Return [X, Y] of the center of cell containing provided text 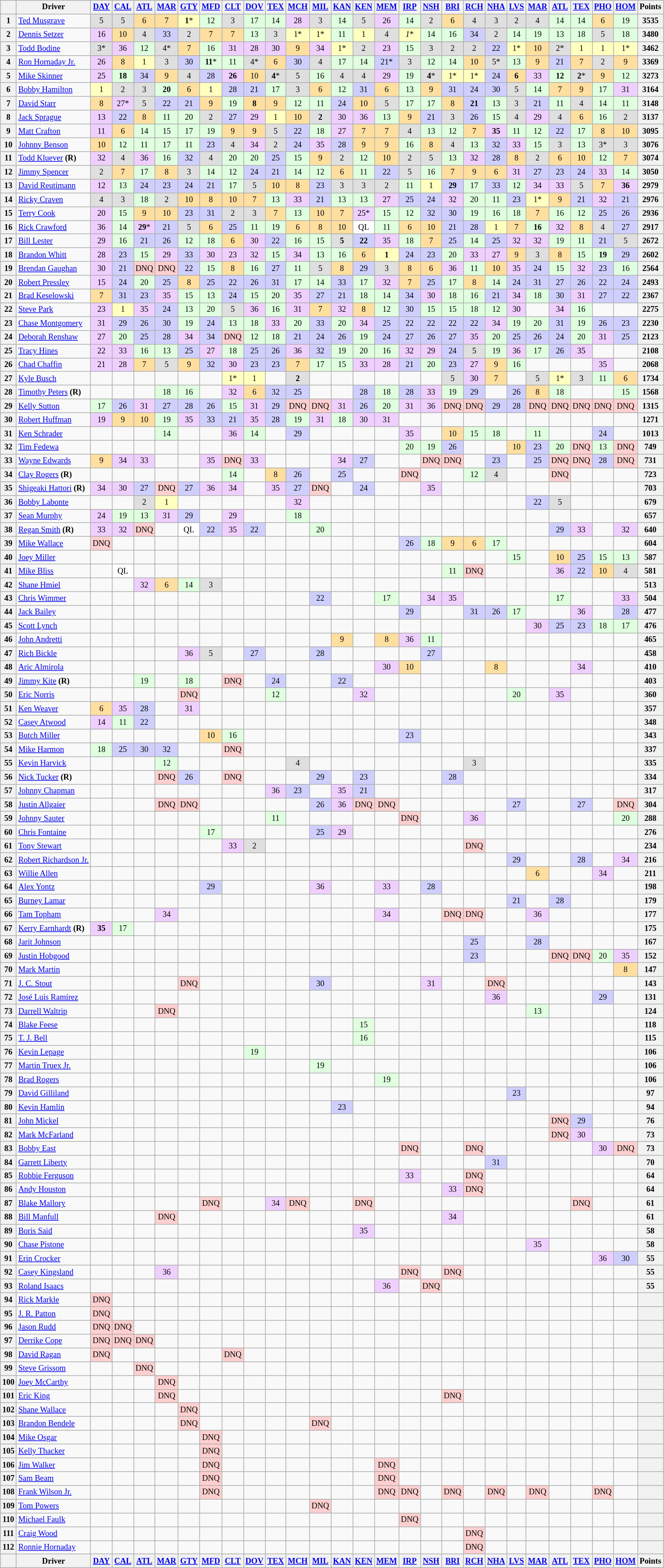
96 [9, 1328]
Frank Wilson Jr. [54, 1493]
Jimmy Kite (R) [54, 681]
288 [650, 818]
John Andretti [54, 640]
731 [650, 461]
Blake Mallory [54, 1203]
Mark Martin [54, 970]
99 [9, 1369]
93 [9, 1286]
Shigeaki Hattori (R) [54, 488]
Jimmy Spencer [54, 172]
Mike Osgar [54, 1437]
65 [9, 901]
45 [9, 626]
Steve Grissom [54, 1369]
100 [9, 1382]
Eric King [54, 1396]
Martin Truex Jr. [54, 1066]
Matt Crafton [54, 131]
Chase Pistone [54, 1244]
Sean Murphy [54, 516]
Terry Cook [54, 213]
74 [9, 1025]
Joey McCarthy [54, 1382]
3480 [650, 35]
Chris Wimmer [54, 599]
Kevin Hamlin [54, 1108]
3462 [650, 48]
David Ragan [54, 1355]
477 [650, 612]
2564 [650, 268]
57 [9, 791]
José Luis Ramírez [54, 997]
Robert Pressley [54, 282]
79 [9, 1094]
3050 [650, 172]
360 [650, 695]
101 [9, 1396]
67 [9, 929]
Clay Rogers (R) [54, 474]
109 [9, 1506]
167 [650, 943]
Mark McFarland [54, 1135]
47 [9, 653]
124 [650, 1011]
1271 [650, 420]
403 [650, 681]
77 [9, 1066]
52 [9, 723]
357 [650, 709]
334 [650, 777]
Wayne Edwards [54, 461]
Erin Crocker [54, 1258]
Chris Fontaine [54, 832]
216 [650, 859]
86 [9, 1190]
25* [364, 213]
2493 [650, 282]
115 [650, 1038]
Ron Hornaday Jr. [54, 62]
679 [650, 502]
Rick Markle [54, 1300]
89 [9, 1231]
Sam Beam [54, 1479]
343 [650, 736]
Brandon Whitt [54, 255]
2672 [650, 241]
Boris Said [54, 1231]
111 [9, 1534]
Brendan Gaughan [54, 268]
234 [650, 846]
44 [9, 612]
175 [650, 929]
Rich Bickle [54, 653]
657 [650, 516]
Alex Yontz [54, 887]
152 [650, 956]
317 [650, 791]
98 [9, 1355]
1315 [650, 406]
304 [650, 805]
Kelly Sutton [54, 406]
Bobby Labonte [54, 502]
27* [123, 103]
Deborah Renshaw [54, 338]
102 [9, 1410]
46 [9, 640]
118 [650, 1025]
Casey Kingsland [54, 1272]
3535 [650, 21]
51 [9, 709]
131 [650, 997]
348 [650, 723]
410 [650, 667]
Bill Manfull [54, 1217]
108 [9, 1493]
Robert Richardson Jr. [54, 859]
11* [211, 62]
Brandon Bendele [54, 1423]
J. C. Stout [54, 984]
2367 [650, 296]
60 [9, 832]
Rick Crawford [54, 227]
Tam Topham [54, 915]
604 [650, 544]
72 [9, 997]
J. R. Patton [54, 1314]
Chad Chaffin [54, 365]
3076 [650, 145]
Burney Lamar [54, 901]
83 [9, 1149]
Eric Norris [54, 695]
48 [9, 667]
1734 [650, 379]
88 [9, 1217]
749 [650, 447]
63 [9, 873]
T. J. Bell [54, 1038]
Dennis Setzer [54, 35]
Ted Musgrave [54, 21]
David Reutimann [54, 186]
Casey Atwood [54, 723]
David Gilliland [54, 1094]
Shane Hmiel [54, 585]
21* [387, 62]
581 [650, 571]
41 [9, 571]
335 [650, 764]
Johnny Benson [54, 145]
Todd Kluever (R) [54, 159]
640 [650, 530]
723 [650, 474]
Johnny Chapman [54, 791]
Craig Wood [54, 1534]
Ronnie Hornaday [54, 1547]
David Starr [54, 103]
Brad Keselowski [54, 296]
53 [9, 736]
40 [9, 557]
38 [9, 530]
177 [650, 915]
476 [650, 626]
Derrike Cope [54, 1341]
Scott Lynch [54, 626]
92 [9, 1272]
81 [9, 1121]
75 [9, 1038]
Mike Wallace [54, 544]
82 [9, 1135]
5* [496, 62]
66 [9, 915]
Andy Houston [54, 1190]
62 [9, 859]
59 [9, 818]
43 [9, 599]
147 [650, 970]
Steve Park [54, 310]
Johnny Sauter [54, 818]
2068 [650, 365]
Bobby East [54, 1149]
Butch Miller [54, 736]
Michael Faulk [54, 1520]
Regan Smith (R) [54, 530]
2976 [650, 200]
Jason Rudd [54, 1328]
3369 [650, 62]
Garrett Liberty [54, 1162]
337 [650, 750]
Willie Allen [54, 873]
John Mickel [54, 1121]
587 [650, 557]
Brad Rogers [54, 1080]
198 [650, 887]
2108 [650, 351]
2123 [650, 338]
Justin Hobgood [54, 956]
69 [9, 956]
3095 [650, 131]
95 [9, 1314]
3148 [650, 103]
3074 [650, 159]
211 [650, 873]
105 [9, 1451]
56 [9, 777]
Kelly Thacker [54, 1451]
Robbie Ferguson [54, 1176]
112 [9, 1547]
Jack Sprague [54, 118]
Nick Tucker (R) [54, 777]
Bill Lester [54, 241]
103 [9, 1423]
Jarit Johnson [54, 943]
2275 [650, 310]
107 [9, 1479]
Jack Bailey [54, 612]
49 [9, 681]
Mike Bliss [54, 571]
3137 [650, 118]
465 [650, 640]
Ken Schrader [54, 433]
2979 [650, 186]
54 [9, 750]
Kevin Harvick [54, 764]
110 [9, 1520]
Kyle Busch [54, 379]
703 [650, 488]
Robert Huffman [54, 420]
Kevin Lepage [54, 1052]
Tom Powers [54, 1506]
1013 [650, 433]
78 [9, 1080]
Darrell Waltrip [54, 1011]
Tim Fedewa [54, 447]
68 [9, 943]
Todd Bodine [54, 48]
39 [9, 544]
80 [9, 1108]
71 [9, 984]
104 [9, 1437]
1568 [650, 392]
29* [145, 227]
Timothy Peters (R) [54, 392]
87 [9, 1203]
179 [650, 901]
Mike Harmon [54, 750]
276 [650, 832]
85 [9, 1176]
Bobby Hamilton [54, 89]
Joey Miller [54, 557]
Jim Walker [54, 1465]
3273 [650, 76]
3164 [650, 89]
Mike Skinner [54, 76]
Roland Isaacs [54, 1286]
458 [650, 653]
Aric Almirola [54, 667]
2230 [650, 324]
Tracy Hines [54, 351]
91 [9, 1258]
37 [9, 516]
84 [9, 1162]
42 [9, 585]
Tony Stewart [54, 846]
2602 [650, 255]
Chase Montgomery [54, 324]
90 [9, 1244]
2917 [650, 227]
Justin Allgaier [54, 805]
Kerry Earnhardt (R) [54, 929]
Ricky Craven [54, 200]
Ken Weaver [54, 709]
2936 [650, 213]
Shane Wallace [54, 1410]
513 [650, 585]
143 [650, 984]
Blake Feese [54, 1025]
504 [650, 599]
50 [9, 695]
